Scan for the cell matching the given text and deliver its (x, y) coordinate at center. 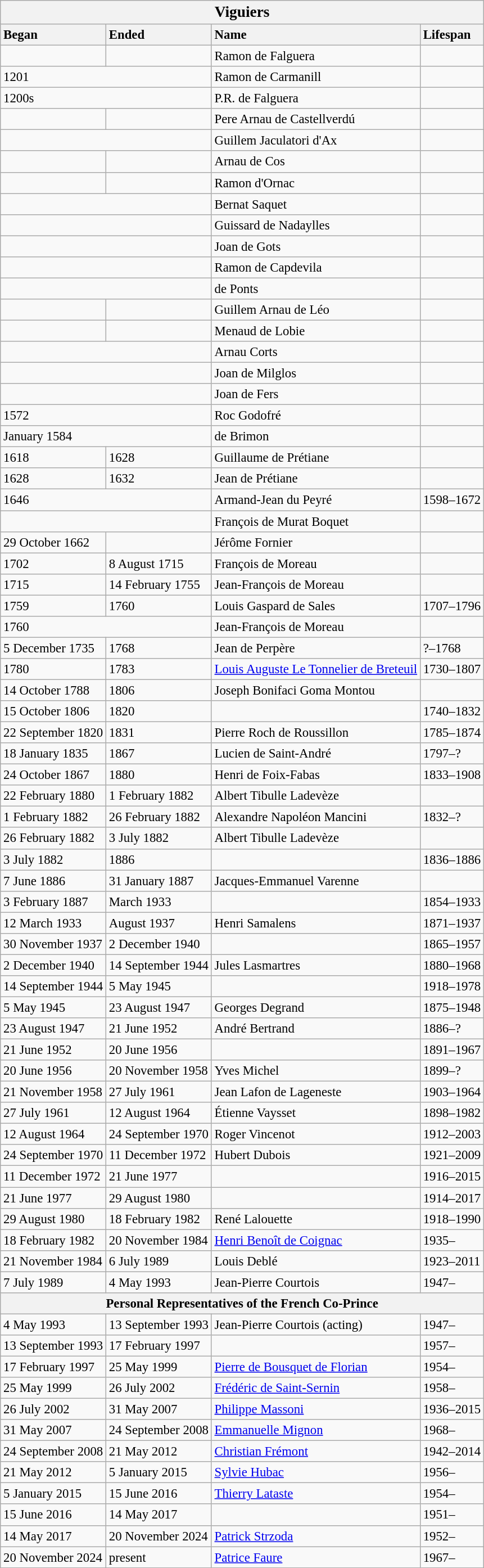
1958– (452, 1388)
1916–2015 (452, 1177)
1598–1672 (452, 500)
Patrice Faure (316, 1557)
1797–? (452, 754)
Emmanuelle Mignon (316, 1430)
1783 (159, 669)
22 September 1820 (53, 733)
1968– (452, 1430)
Guillem Jaculatori d'Ax (316, 141)
Étienne Vaysset (316, 1113)
Philippe Massoni (316, 1409)
present (159, 1557)
Arnau de Cos (316, 162)
Jean de Perpère (316, 648)
Ramon de Carmanill (316, 77)
1871–1937 (452, 923)
Menaud de Lobie (316, 331)
Georges Degrand (316, 1007)
Ended (159, 35)
1820 (159, 711)
Ramon d'Ornac (316, 183)
Henri Samalens (316, 923)
Joan de Milglos (316, 373)
18 January 1835 (53, 754)
René Lalouette (316, 1219)
1914–2017 (452, 1198)
1865–1957 (452, 944)
Christian Frémont (316, 1452)
Frédéric de Saint-Sernin (316, 1388)
1891–1967 (452, 1050)
Pere Arnau de Castellverdú (316, 119)
Jules Lasmartres (316, 965)
Jean-Pierre Courtois (316, 1282)
Jean Lafon de Lageneste (316, 1092)
1956– (452, 1472)
21 November 1984 (53, 1261)
Personal Representatives of the French Co-Prince (242, 1304)
1923–2011 (452, 1261)
1918–1990 (452, 1219)
Pierre de Bousquet de Florian (316, 1367)
Joan de Fers (316, 394)
Bernat Saquet (316, 204)
François de Murat Boquet (316, 521)
Sylvie Hubac (316, 1472)
Roc Godofré (316, 416)
Began (53, 35)
1951– (452, 1515)
1952– (452, 1536)
1886 (159, 859)
15 October 1806 (53, 711)
1935– (452, 1240)
1618 (53, 458)
1957– (452, 1346)
?–1768 (452, 648)
Armand-Jean du Peyré (316, 500)
1780 (53, 669)
Thierry Lataste (316, 1494)
14 February 1755 (159, 584)
31 January 1887 (159, 881)
29 October 1662 (53, 542)
1702 (53, 564)
Pierre Roch de Roussillon (316, 733)
January 1584 (106, 436)
Patrick Strzoda (316, 1536)
Henri de Foix-Fabas (316, 775)
1899–? (452, 1071)
1646 (106, 500)
Henri Benoît de Coignac (316, 1240)
1833–1908 (452, 775)
Joseph Bonifaci Goma Montou (316, 690)
de Brimon (316, 436)
14 October 1788 (53, 690)
1942–2014 (452, 1452)
20 November 1984 (159, 1240)
1832–? (452, 817)
24 October 1867 (53, 775)
5 December 1735 (53, 648)
Ramon de Falguera (316, 56)
1854–1933 (452, 902)
1936–2015 (452, 1409)
Roger Vincenot (316, 1134)
1886–? (452, 1029)
Lucien de Saint-André (316, 754)
Louis Deblé (316, 1261)
Louis Gaspard de Sales (316, 606)
7 June 1886 (53, 881)
1785–1874 (452, 733)
1898–1982 (452, 1113)
de Ponts (316, 289)
1806 (159, 690)
1921–2009 (452, 1156)
August 1937 (159, 923)
1707–1796 (452, 606)
Ramon de Capdevila (316, 268)
Jérôme Fornier (316, 542)
1912–2003 (452, 1134)
22 February 1880 (53, 796)
1730–1807 (452, 669)
1836–1886 (452, 859)
Jacques-Emmanuel Varenne (316, 881)
Jean-Pierre Courtois (acting) (316, 1324)
1768 (159, 648)
Arnau Corts (316, 352)
Guissard de Nadaylles (316, 225)
7 July 1989 (53, 1282)
Lifespan (452, 35)
12 March 1933 (53, 923)
1967– (452, 1557)
Guillem Arnau de Léo (316, 310)
20 November 1958 (159, 1071)
1740–1832 (452, 711)
1201 (106, 77)
Alexandre Napoléon Mancini (316, 817)
1632 (159, 479)
1880–1968 (452, 965)
Jean de Prétiane (316, 479)
1903–1964 (452, 1092)
1880 (159, 775)
Name (316, 35)
Viguiers (242, 12)
1200s (106, 98)
P.R. de Falguera (316, 98)
1831 (159, 733)
1918–1978 (452, 986)
Hubert Dubois (316, 1156)
6 July 1989 (159, 1261)
Louis Auguste Le Tonnelier de Breteuil (316, 669)
March 1933 (159, 902)
François de Moreau (316, 564)
1875–1948 (452, 1007)
1715 (53, 584)
Guillaume de Prétiane (316, 458)
8 August 1715 (159, 564)
21 November 1958 (53, 1092)
30 November 1937 (53, 944)
Yves Michel (316, 1071)
1572 (106, 416)
3 February 1887 (53, 902)
1867 (159, 754)
Joan de Gots (316, 246)
1759 (53, 606)
André Bertrand (316, 1029)
